Detect which cell encompasses the target text, then output its [x, y] center coordinate. 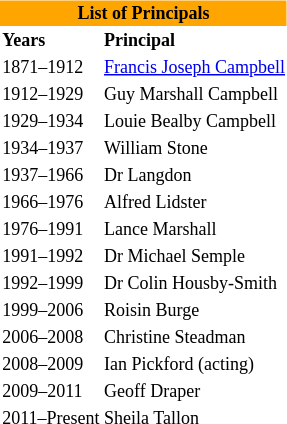
Dr Langdon [195, 175]
Francis Joseph Campbell [195, 67]
Principal [195, 41]
Louie Bealby Campbell [195, 121]
Dr Michael Semple [195, 257]
1934–1937 [51, 149]
2006–2008 [51, 337]
Years [51, 41]
Dr Colin Housby-Smith [195, 283]
Alfred Lidster [195, 203]
1976–1991 [51, 229]
1991–1992 [51, 257]
Lance Marshall [195, 229]
1912–1929 [51, 95]
1871–1912 [51, 67]
Guy Marshall Campbell [195, 95]
William Stone [195, 149]
1999–2006 [51, 311]
1937–1966 [51, 175]
2009–2011 [51, 391]
Ian Pickford (acting) [195, 365]
1992–1999 [51, 283]
2008–2009 [51, 365]
1929–1934 [51, 121]
Geoff Draper [195, 391]
List of Principals [144, 13]
Roisin Burge [195, 311]
1966–1976 [51, 203]
Christine Steadman [195, 337]
